Return the (x, y) coordinate for the center point of the cell that contains the specified text.  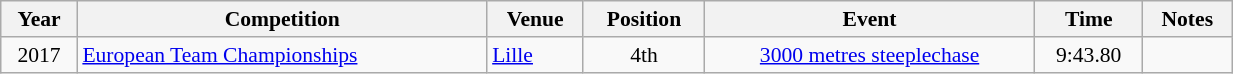
Lille (535, 55)
Year (40, 19)
9:43.80 (1088, 55)
Event (870, 19)
Venue (535, 19)
Position (644, 19)
4th (644, 55)
2017 (40, 55)
3000 metres steeplechase (870, 55)
European Team Championships (282, 55)
Notes (1188, 19)
Competition (282, 19)
Time (1088, 19)
